Provide the [x, y] coordinate of the cell's center where the given text is located.  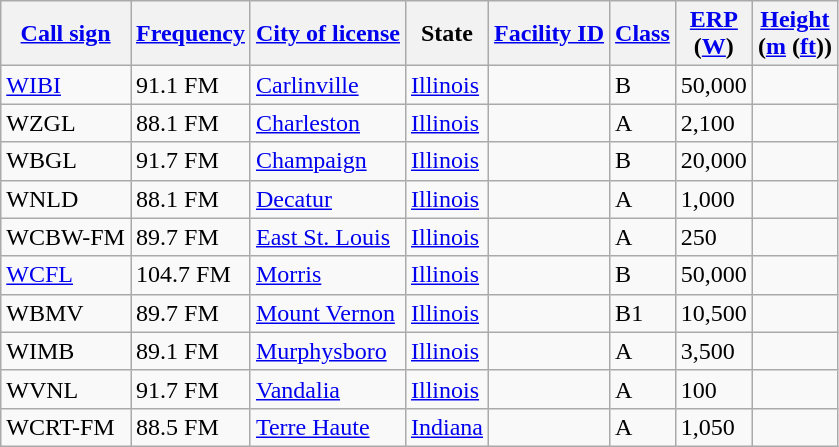
Indiana [446, 427]
WCBW-FM [66, 237]
Call sign [66, 34]
100 [714, 389]
WIBI [66, 85]
Vandalia [328, 389]
WCFL [66, 275]
WCRT-FM [66, 427]
City of license [328, 34]
88.5 FM [190, 427]
104.7 FM [190, 275]
WVNL [66, 389]
WZGL [66, 123]
Frequency [190, 34]
Facility ID [550, 34]
91.1 FM [190, 85]
1,050 [714, 427]
WIMB [66, 351]
20,000 [714, 161]
B1 [643, 313]
Carlinville [328, 85]
East St. Louis [328, 237]
10,500 [714, 313]
WNLD [66, 199]
Mount Vernon [328, 313]
State [446, 34]
Champaign [328, 161]
Morris [328, 275]
Class [643, 34]
Decatur [328, 199]
Height(m (ft)) [794, 34]
Murphysboro [328, 351]
89.1 FM [190, 351]
250 [714, 237]
ERP(W) [714, 34]
Terre Haute [328, 427]
1,000 [714, 199]
WBMV [66, 313]
Charleston [328, 123]
WBGL [66, 161]
2,100 [714, 123]
3,500 [714, 351]
